Extract the (X, Y) coordinate from the center of the cell holding the provided text.  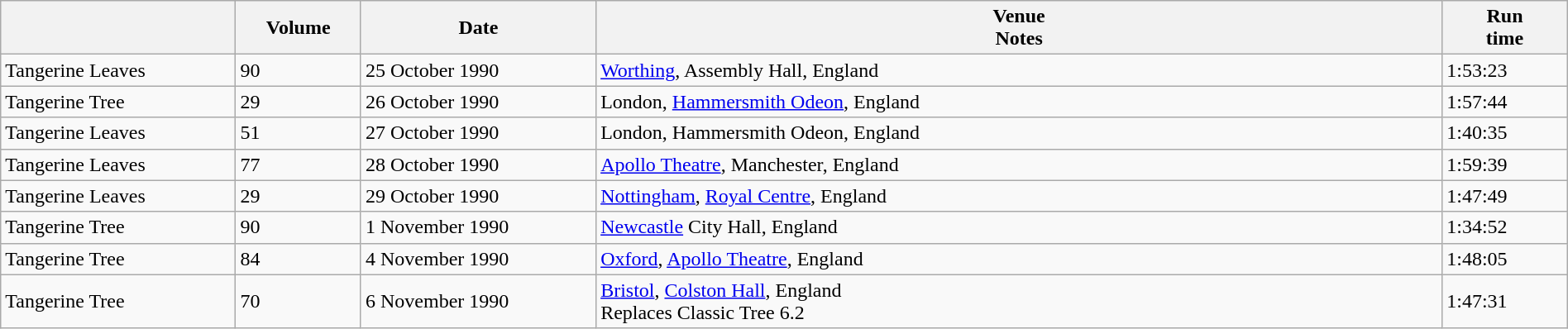
Oxford, Apollo Theatre, England (1019, 259)
Runtime (1505, 28)
Worthing, Assembly Hall, England (1019, 70)
70 (299, 301)
1:40:35 (1505, 133)
VenueNotes (1019, 28)
84 (299, 259)
1:47:31 (1505, 301)
1:34:52 (1505, 227)
Bristol, Colston Hall, EnglandReplaces Classic Tree 6.2 (1019, 301)
1:57:44 (1505, 102)
6 November 1990 (478, 301)
28 October 1990 (478, 164)
Apollo Theatre, Manchester, England (1019, 164)
1:48:05 (1505, 259)
4 November 1990 (478, 259)
Nottingham, Royal Centre, England (1019, 196)
Newcastle City Hall, England (1019, 227)
Date (478, 28)
26 October 1990 (478, 102)
27 October 1990 (478, 133)
1:59:39 (1505, 164)
1:47:49 (1505, 196)
25 October 1990 (478, 70)
1 November 1990 (478, 227)
1:53:23 (1505, 70)
77 (299, 164)
51 (299, 133)
29 October 1990 (478, 196)
Volume (299, 28)
